Find where the given text appears and provide that cell's center as [X, Y] coordinate. 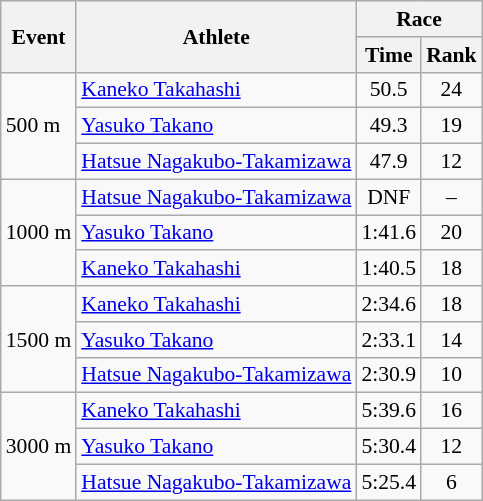
Event [38, 36]
10 [452, 375]
Race [418, 19]
Time [388, 55]
3000 m [38, 446]
Rank [452, 55]
2:34.6 [388, 304]
5:30.4 [388, 447]
1:40.5 [388, 269]
50.5 [388, 90]
DNF [388, 197]
2:33.1 [388, 340]
20 [452, 233]
Athlete [216, 36]
47.9 [388, 162]
5:39.6 [388, 411]
5:25.4 [388, 482]
1500 m [38, 340]
6 [452, 482]
14 [452, 340]
49.3 [388, 126]
19 [452, 126]
24 [452, 90]
1:41.6 [388, 233]
– [452, 197]
2:30.9 [388, 375]
500 m [38, 126]
16 [452, 411]
1000 m [38, 232]
